Locate the cell with the specified text and output its [X, Y] center coordinate. 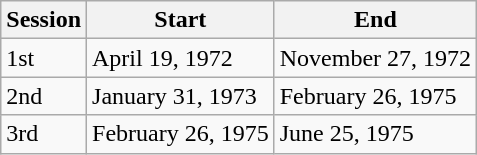
1st [44, 58]
January 31, 1973 [181, 96]
Start [181, 20]
Session [44, 20]
April 19, 1972 [181, 58]
June 25, 1975 [375, 134]
3rd [44, 134]
2nd [44, 96]
November 27, 1972 [375, 58]
End [375, 20]
